Extract the [X, Y] coordinate from the center of the cell holding the provided text.  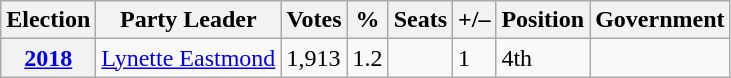
1,913 [314, 58]
2018 [48, 58]
Party Leader [188, 20]
+/– [474, 20]
1 [474, 58]
4th [543, 58]
% [368, 20]
Votes [314, 20]
Position [543, 20]
Government [660, 20]
Election [48, 20]
Lynette Eastmond [188, 58]
1.2 [368, 58]
Seats [420, 20]
